For the text-containing cell, return its midpoint in [X, Y] coordinate format. 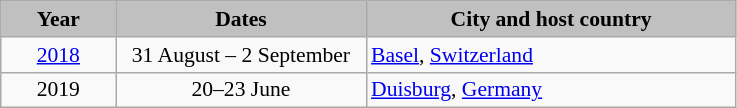
2018 [58, 55]
2019 [58, 90]
31 August – 2 September [241, 55]
City and host country [551, 19]
Duisburg, Germany [551, 90]
20–23 June [241, 90]
Dates [241, 19]
Year [58, 19]
Basel, Switzerland [551, 55]
